Extract the [X, Y] coordinate from the center of the cell holding the provided text.  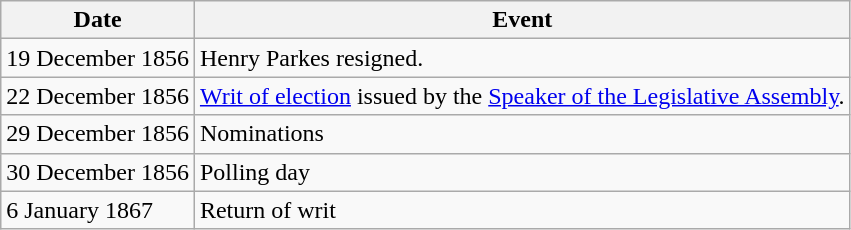
Writ of election issued by the Speaker of the Legislative Assembly. [522, 96]
Return of writ [522, 210]
30 December 1856 [98, 172]
Henry Parkes resigned. [522, 58]
22 December 1856 [98, 96]
6 January 1867 [98, 210]
Nominations [522, 134]
19 December 1856 [98, 58]
Polling day [522, 172]
29 December 1856 [98, 134]
Event [522, 20]
Date [98, 20]
